Output the [X, Y] coordinate of the center of the cell containing the given text.  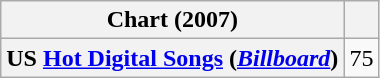
75 [362, 58]
Chart (2007) [172, 20]
US Hot Digital Songs (Billboard) [172, 58]
